Identify which cell holds the provided text, then report its [x, y] central coordinate. 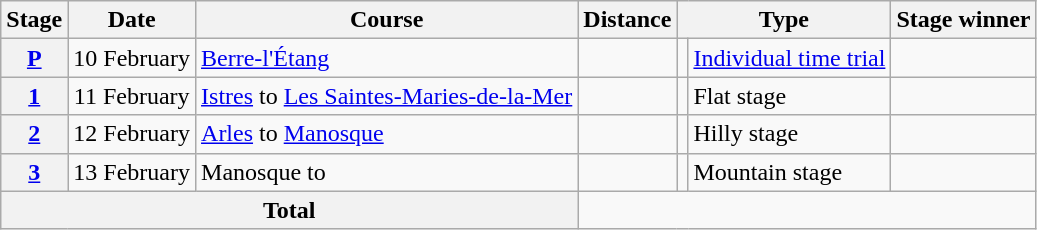
Distance [628, 20]
Total [290, 210]
Course [387, 20]
2 [34, 134]
Individual time trial [790, 58]
11 February [132, 96]
Stage [34, 20]
Type [784, 20]
3 [34, 172]
P [34, 58]
Stage winner [964, 20]
Istres to Les Saintes-Maries-de-la-Mer [387, 96]
Hilly stage [790, 134]
Manosque to [387, 172]
Mountain stage [790, 172]
Arles to Manosque [387, 134]
Flat stage [790, 96]
Berre-l'Étang [387, 58]
12 February [132, 134]
10 February [132, 58]
Date [132, 20]
13 February [132, 172]
1 [34, 96]
